Extract the (x, y) coordinate from the center of the cell holding the provided text.  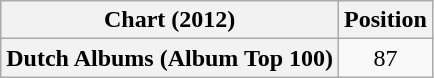
Dutch Albums (Album Top 100) (170, 58)
Position (386, 20)
87 (386, 58)
Chart (2012) (170, 20)
